From the cell containing the given text, extract its center point as (x, y) coordinate. 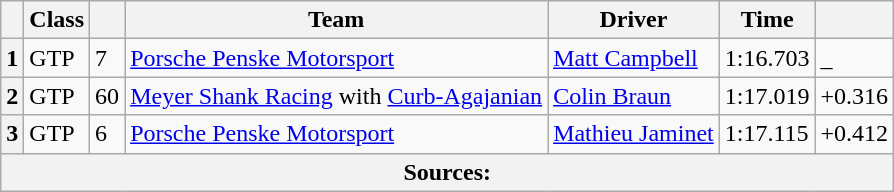
7 (108, 58)
Driver (634, 20)
Team (336, 20)
60 (108, 96)
1:17.019 (767, 96)
+0.316 (854, 96)
Mathieu Jaminet (634, 134)
3 (12, 134)
6 (108, 134)
2 (12, 96)
_ (854, 58)
Meyer Shank Racing with Curb-Agajanian (336, 96)
Colin Braun (634, 96)
Matt Campbell (634, 58)
Sources: (448, 172)
1:17.115 (767, 134)
+0.412 (854, 134)
1 (12, 58)
1:16.703 (767, 58)
Class (57, 20)
Time (767, 20)
